Detect which cell encompasses the target text, then output its (x, y) center coordinate. 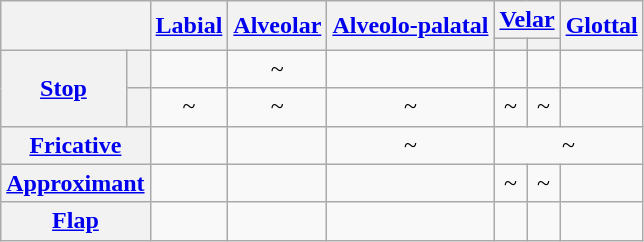
Stop (64, 88)
Alveolar (278, 26)
Flap (76, 221)
Velar (527, 20)
Labial (189, 26)
Fricative (76, 145)
Alveolo-palatal (410, 26)
Glottal (602, 26)
Approximant (76, 183)
